Find where the given text appears and provide that cell's center as (X, Y) coordinate. 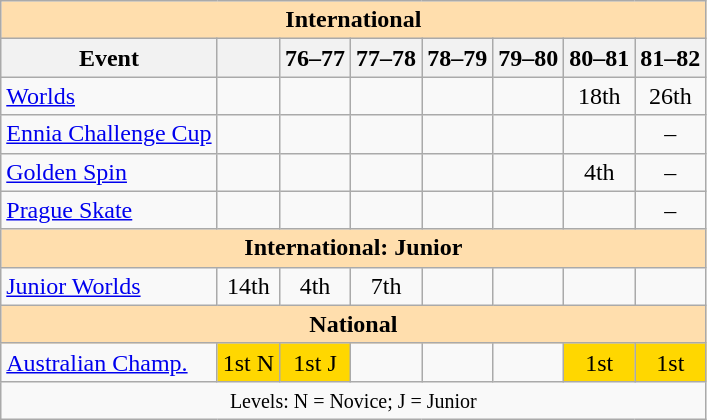
Event (109, 58)
76–77 (316, 58)
77–78 (386, 58)
78–79 (458, 58)
79–80 (528, 58)
Ennia Challenge Cup (109, 134)
International (354, 20)
Australian Champ. (109, 362)
1st N (248, 362)
26th (670, 96)
80–81 (600, 58)
Worlds (109, 96)
1st J (316, 362)
Junior Worlds (109, 286)
18th (600, 96)
International: Junior (354, 248)
Golden Spin (109, 172)
Prague Skate (109, 210)
Levels: N = Novice; J = Junior (354, 400)
National (354, 324)
14th (248, 286)
7th (386, 286)
81–82 (670, 58)
